Find where the given text appears and provide that cell's center as (x, y) coordinate. 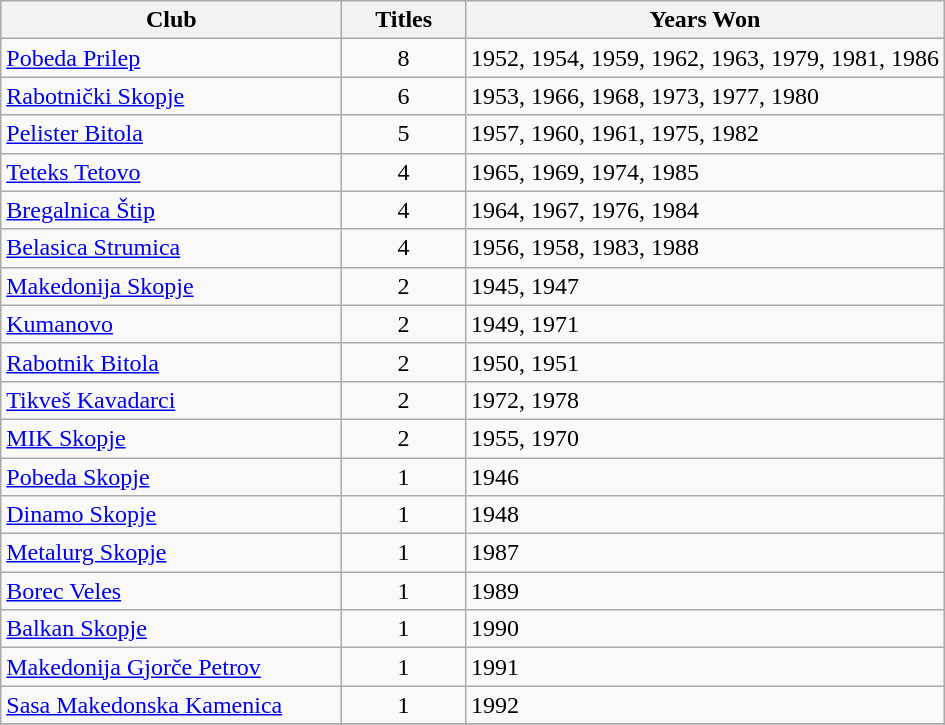
Makedonija Skopje (172, 286)
Dinamo Skopje (172, 515)
1991 (704, 667)
Titles (404, 20)
Belasica Strumica (172, 248)
Years Won (704, 20)
Rabotnik Bitola (172, 362)
Tikveš Kavadarci (172, 400)
Rabotnički Skopje (172, 96)
1953, 1966, 1968, 1973, 1977, 1980 (704, 96)
Pobeda Skopje (172, 477)
1965, 1969, 1974, 1985 (704, 172)
Kumanovo (172, 324)
1990 (704, 629)
1964, 1967, 1976, 1984 (704, 210)
MIK Skopje (172, 438)
Pobeda Prilep (172, 58)
6 (404, 96)
1946 (704, 477)
Makedonija Gjorče Petrov (172, 667)
1948 (704, 515)
5 (404, 134)
1957, 1960, 1961, 1975, 1982 (704, 134)
1945, 1947 (704, 286)
Teteks Tetovo (172, 172)
Borec Veles (172, 591)
Balkan Skopje (172, 629)
1956, 1958, 1983, 1988 (704, 248)
8 (404, 58)
Bregalnica Štip (172, 210)
1950, 1951 (704, 362)
1952, 1954, 1959, 1962, 1963, 1979, 1981, 1986 (704, 58)
Metalurg Skopje (172, 553)
1949, 1971 (704, 324)
Sasa Makedonska Kamenica (172, 705)
Club (172, 20)
1992 (704, 705)
1972, 1978 (704, 400)
1987 (704, 553)
Pelister Bitola (172, 134)
1989 (704, 591)
1955, 1970 (704, 438)
